Extract the [x, y] coordinate from the center of the cell holding the provided text.  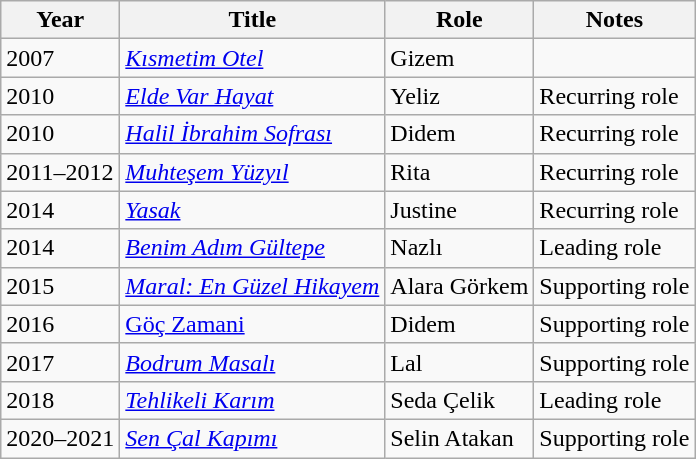
Göç Zamani [252, 324]
2016 [60, 324]
Sen Çal Kapımı [252, 438]
2018 [60, 400]
2015 [60, 286]
2007 [60, 58]
Tehlikeli Karım [252, 400]
Kısmetim Otel [252, 58]
Notes [614, 20]
Nazlı [460, 248]
Title [252, 20]
Gizem [460, 58]
Bodrum Masalı [252, 362]
2011–2012 [60, 172]
Role [460, 20]
2017 [60, 362]
Alara Görkem [460, 286]
2020–2021 [60, 438]
Muhteşem Yüzyıl [252, 172]
Benim Adım Gültepe [252, 248]
Seda Çelik [460, 400]
Justine [460, 210]
Yasak [252, 210]
Rita [460, 172]
Selin Atakan [460, 438]
Year [60, 20]
Yeliz [460, 96]
Maral: En Güzel Hikayem [252, 286]
Lal [460, 362]
Halil İbrahim Sofrası [252, 134]
Elde Var Hayat [252, 96]
